Return the [X, Y] coordinate for the center point of the cell that contains the specified text.  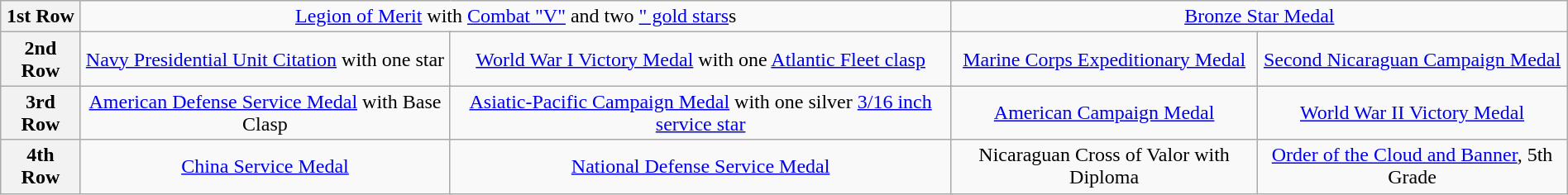
4th Row [41, 167]
1st Row [41, 17]
Navy Presidential Unit Citation with one star [265, 59]
Second Nicaraguan Campaign Medal [1413, 59]
Marine Corps Expeditionary Medal [1103, 59]
2nd Row [41, 59]
World War I Victory Medal with one Atlantic Fleet clasp [701, 59]
Bronze Star Medal [1259, 17]
Nicaraguan Cross of Valor with Diploma [1103, 167]
American Defense Service Medal with Base Clasp [265, 112]
China Service Medal [265, 167]
Legion of Merit with Combat "V" and two " gold starss [516, 17]
3rd Row [41, 112]
American Campaign Medal [1103, 112]
Asiatic-Pacific Campaign Medal with one silver 3/16 inch service star [701, 112]
National Defense Service Medal [701, 167]
Order of the Cloud and Banner, 5th Grade [1413, 167]
World War II Victory Medal [1413, 112]
